Identify which cell holds the provided text, then report its (X, Y) central coordinate. 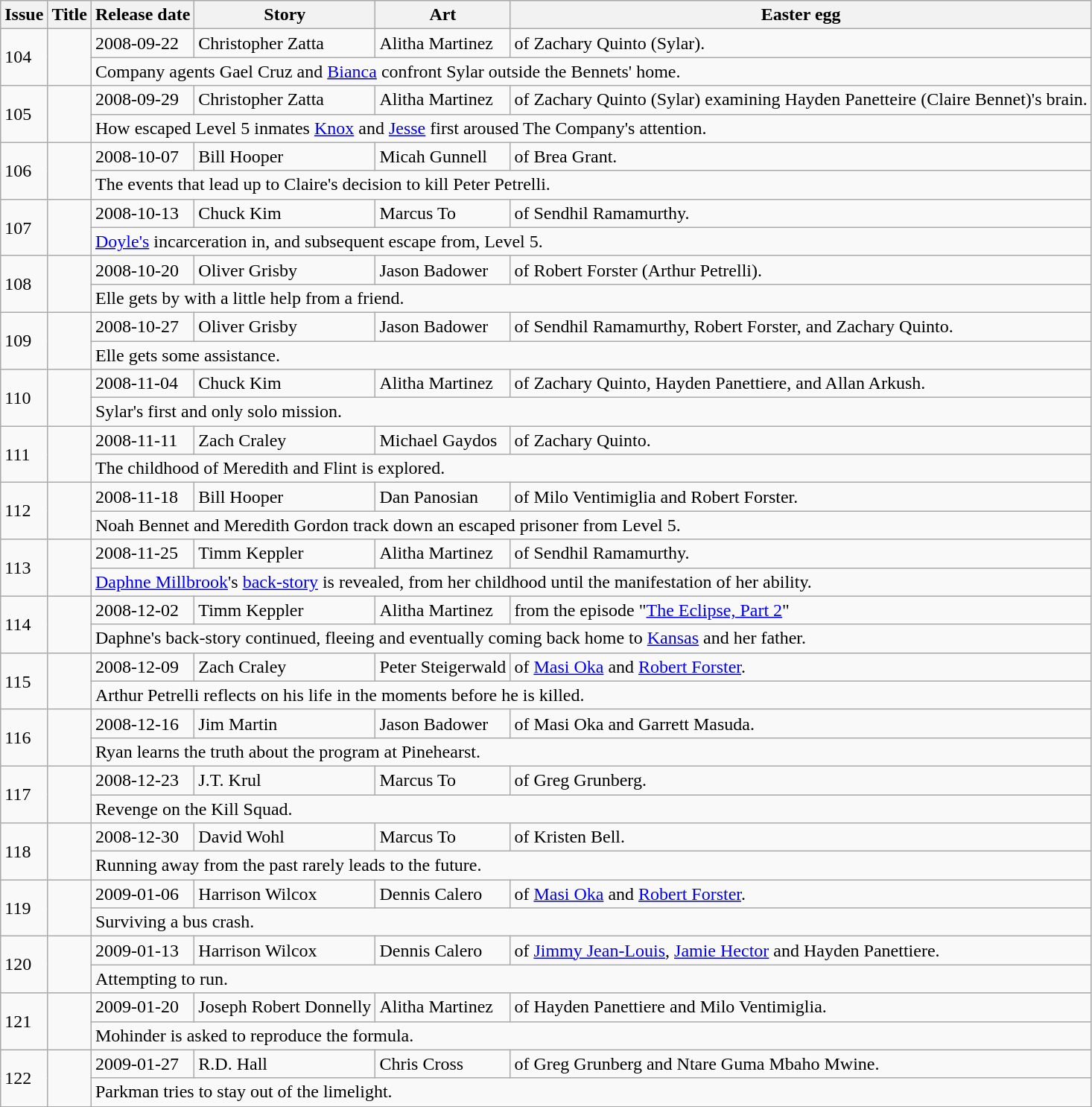
Joseph Robert Donnelly (285, 1007)
117 (24, 794)
of Milo Ventimiglia and Robert Forster. (801, 497)
118 (24, 851)
Issue (24, 15)
104 (24, 57)
2008-10-07 (142, 156)
2009-01-06 (142, 894)
Chris Cross (442, 1064)
2008-11-11 (142, 440)
of Brea Grant. (801, 156)
Surviving a bus crash. (591, 922)
121 (24, 1021)
2008-11-25 (142, 553)
2008-12-09 (142, 667)
107 (24, 227)
110 (24, 398)
of Zachary Quinto (Sylar). (801, 43)
Sylar's first and only solo mission. (591, 412)
of Kristen Bell. (801, 837)
Michael Gaydos (442, 440)
Noah Bennet and Meredith Gordon track down an escaped prisoner from Level 5. (591, 525)
2009-01-20 (142, 1007)
Daphne Millbrook's back-story is revealed, from her childhood until the manifestation of her ability. (591, 582)
The childhood of Meredith and Flint is explored. (591, 469)
of Jimmy Jean-Louis, Jamie Hector and Hayden Panettiere. (801, 951)
2008-12-02 (142, 610)
Revenge on the Kill Squad. (591, 808)
Company agents Gael Cruz and Bianca confront Sylar outside the Bennets' home. (591, 72)
Arthur Petrelli reflects on his life in the moments before he is killed. (591, 695)
2008-10-27 (142, 326)
Attempting to run. (591, 979)
Peter Steigerwald (442, 667)
Doyle's incarceration in, and subsequent escape from, Level 5. (591, 241)
113 (24, 568)
David Wohl (285, 837)
of Masi Oka and Garrett Masuda. (801, 723)
Micah Gunnell (442, 156)
Dan Panosian (442, 497)
Story (285, 15)
How escaped Level 5 inmates Knox and Jesse first aroused The Company's attention. (591, 128)
of Hayden Panettiere and Milo Ventimiglia. (801, 1007)
105 (24, 114)
Elle gets by with a little help from a friend. (591, 298)
of Greg Grunberg and Ntare Guma Mbaho Mwine. (801, 1064)
108 (24, 284)
from the episode "The Eclipse, Part 2" (801, 610)
2008-11-18 (142, 497)
2008-11-04 (142, 384)
2008-12-23 (142, 780)
The events that lead up to Claire's decision to kill Peter Petrelli. (591, 185)
J.T. Krul (285, 780)
Elle gets some assistance. (591, 355)
Parkman tries to stay out of the limelight. (591, 1092)
119 (24, 908)
of Zachary Quinto, Hayden Panettiere, and Allan Arkush. (801, 384)
Ryan learns the truth about the program at Pinehearst. (591, 752)
of Greg Grunberg. (801, 780)
115 (24, 681)
122 (24, 1078)
of Zachary Quinto (Sylar) examining Hayden Panetteire (Claire Bennet)'s brain. (801, 100)
2008-09-22 (142, 43)
Art (442, 15)
111 (24, 454)
116 (24, 738)
2009-01-13 (142, 951)
Easter egg (801, 15)
Daphne's back-story continued, fleeing and eventually coming back home to Kansas and her father. (591, 638)
2008-12-16 (142, 723)
Mohinder is asked to reproduce the formula. (591, 1035)
Release date (142, 15)
of Sendhil Ramamurthy, Robert Forster, and Zachary Quinto. (801, 326)
120 (24, 965)
114 (24, 624)
Jim Martin (285, 723)
2008-10-13 (142, 213)
Title (70, 15)
2008-10-20 (142, 270)
2009-01-27 (142, 1064)
Running away from the past rarely leads to the future. (591, 866)
2008-09-29 (142, 100)
of Robert Forster (Arthur Petrelli). (801, 270)
106 (24, 171)
2008-12-30 (142, 837)
of Zachary Quinto. (801, 440)
109 (24, 340)
R.D. Hall (285, 1064)
112 (24, 511)
